Find where the given text appears and provide that cell's center as (X, Y) coordinate. 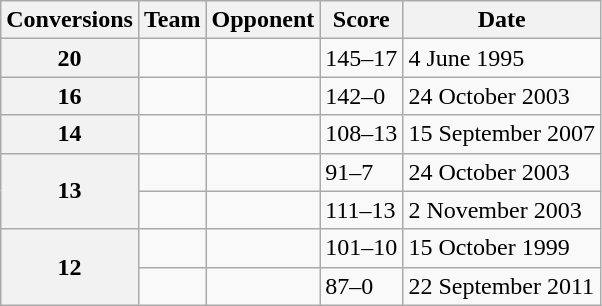
2 November 2003 (502, 210)
22 September 2011 (502, 286)
20 (70, 58)
142–0 (362, 96)
Score (362, 20)
12 (70, 267)
108–13 (362, 134)
Opponent (263, 20)
15 September 2007 (502, 134)
91–7 (362, 172)
16 (70, 96)
Date (502, 20)
87–0 (362, 286)
Conversions (70, 20)
111–13 (362, 210)
101–10 (362, 248)
15 October 1999 (502, 248)
14 (70, 134)
Team (172, 20)
13 (70, 191)
145–17 (362, 58)
4 June 1995 (502, 58)
